Determine the [x, y] coordinate at the center of the cell enclosing the given text.  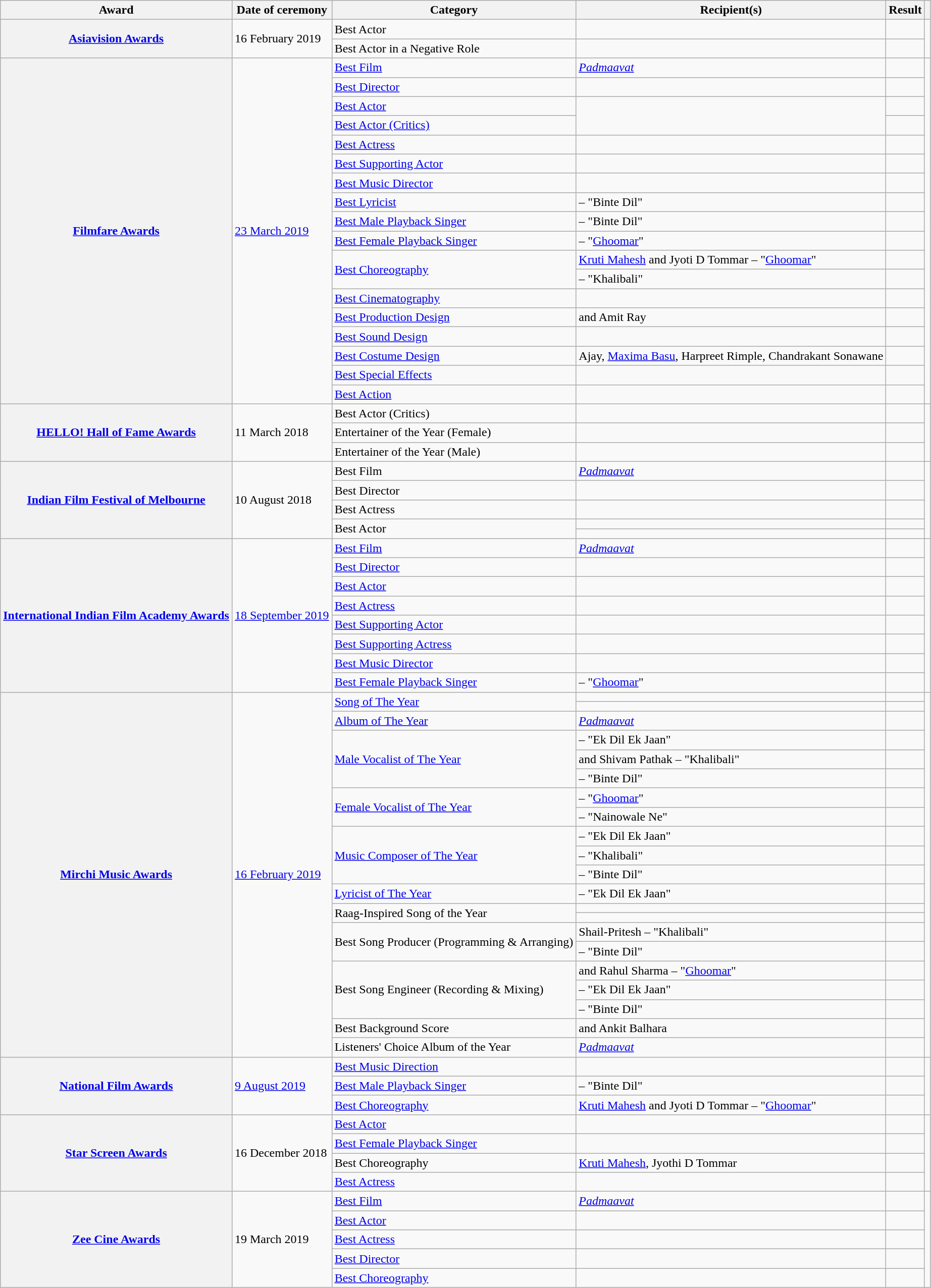
Entertainer of the Year (Female) [454, 433]
Listeners' Choice Album of the Year [454, 1047]
Best Actor in a Negative Role [454, 48]
Album of The Year [454, 721]
16 December 2018 [282, 1153]
9 August 2019 [282, 1086]
Music Composer of The Year [454, 855]
Lyricist of The Year [454, 894]
Female Vocalist of The Year [454, 807]
Best Supporting Actress [454, 644]
Best Background Score [454, 1028]
Star Screen Awards [116, 1153]
– "Nainowale Ne" [731, 817]
Entertainer of the Year (Male) [454, 452]
Zee Cine Awards [116, 1240]
Best Lyricist [454, 202]
Song of The Year [454, 702]
Ajay, Maxima Basu, Harpreet Rimple, Chandrakant Sonawane [731, 356]
23 March 2019 [282, 231]
19 March 2019 [282, 1240]
Date of ceremony [282, 10]
HELLO! Hall of Fame Awards [116, 433]
Best Cinematography [454, 298]
Best Action [454, 394]
Result [905, 10]
Award [116, 10]
National Film Awards [116, 1086]
11 March 2018 [282, 433]
Filmfare Awards [116, 231]
Best Special Effects [454, 375]
and Amit Ray [731, 317]
Shail-Pritesh – "Khalibali" [731, 932]
Asiavision Awards [116, 39]
Best Song Producer (Programming & Arranging) [454, 942]
Best Sound Design [454, 337]
and Rahul Sharma – "Ghoomar" [731, 971]
Best Music Direction [454, 1066]
Best Costume Design [454, 356]
Best Production Design [454, 317]
18 September 2019 [282, 615]
Kruti Mahesh, Jyothi D Tommar [731, 1162]
Category [454, 10]
and Ankit Balhara [731, 1028]
and Shivam Pathak – "Khalibali" [731, 759]
Mirchi Music Awards [116, 874]
Recipient(s) [731, 10]
10 August 2018 [282, 500]
Indian Film Festival of Melbourne [116, 500]
Best Song Engineer (Recording & Mixing) [454, 990]
Male Vocalist of The Year [454, 759]
Raag-Inspired Song of the Year [454, 913]
International Indian Film Academy Awards [116, 615]
